Pinpoint the cell where the given text exists, returning its [x, y] midpoint coordinate. 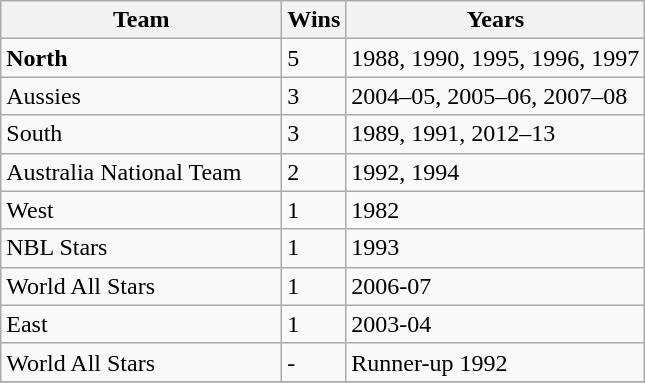
2004–05, 2005–06, 2007–08 [496, 96]
- [314, 362]
Team [142, 20]
Aussies [142, 96]
NBL Stars [142, 248]
Wins [314, 20]
2006-07 [496, 286]
5 [314, 58]
1993 [496, 248]
1988, 1990, 1995, 1996, 1997 [496, 58]
1982 [496, 210]
2 [314, 172]
Australia National Team [142, 172]
Runner-up 1992 [496, 362]
West [142, 210]
North [142, 58]
1989, 1991, 2012–13 [496, 134]
East [142, 324]
South [142, 134]
2003-04 [496, 324]
Years [496, 20]
1992, 1994 [496, 172]
